For the text-containing cell, return its midpoint in (x, y) coordinate format. 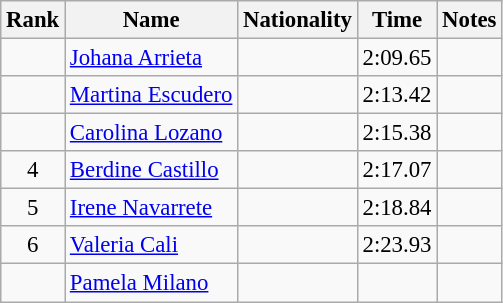
Martina Escudero (152, 95)
2:18.84 (397, 208)
4 (33, 170)
Carolina Lozano (152, 133)
Rank (33, 20)
2:13.42 (397, 95)
Nationality (298, 20)
Irene Navarrete (152, 208)
2:15.38 (397, 133)
Name (152, 20)
Pamela Milano (152, 283)
2:17.07 (397, 170)
2:09.65 (397, 58)
Time (397, 20)
Berdine Castillo (152, 170)
Valeria Cali (152, 245)
5 (33, 208)
Notes (470, 20)
Johana Arrieta (152, 58)
2:23.93 (397, 245)
6 (33, 245)
